Extract the [x, y] coordinate from the center of the cell holding the provided text.  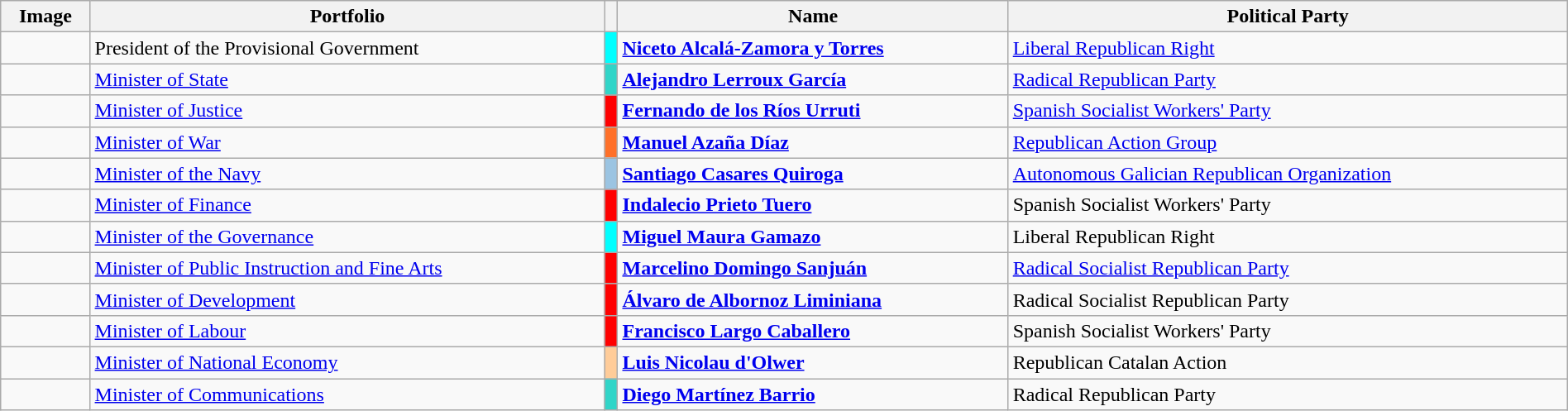
Political Party [1288, 17]
Miguel Maura Gamazo [813, 237]
Luis Nicolau d'Olwer [813, 362]
Minister of War [347, 142]
Diego Martínez Barrio [813, 394]
Niceto Alcalá-Zamora y Torres [813, 48]
Minister of Justice [347, 111]
Minister of Public Instruction and Fine Arts [347, 268]
Minister of Communications [347, 394]
Marcelino Domingo Sanjuán [813, 268]
Minister of the Navy [347, 174]
President of the Provisional Government [347, 48]
Álvaro de Albornoz Liminiana [813, 299]
Francisco Largo Caballero [813, 331]
Minister of the Governance [347, 237]
Minister of Finance [347, 205]
Name [813, 17]
Image [45, 17]
Minister of State [347, 79]
Alejandro Lerroux García [813, 79]
Indalecio Prieto Tuero [813, 205]
Republican Catalan Action [1288, 362]
Minister of Development [347, 299]
Republican Action Group [1288, 142]
Santiago Casares Quiroga [813, 174]
Autonomous Galician Republican Organization [1288, 174]
Portfolio [347, 17]
Manuel Azaña Díaz [813, 142]
Minister of National Economy [347, 362]
Fernando de los Ríos Urruti [813, 111]
Minister of Labour [347, 331]
